Provide the (x, y) coordinate of the cell's center where the given text is located.  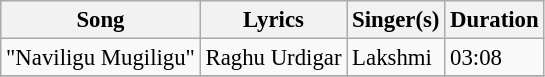
Lyrics (274, 20)
"Naviligu Mugiligu" (100, 58)
Singer(s) (396, 20)
Raghu Urdigar (274, 58)
Duration (494, 20)
Lakshmi (396, 58)
03:08 (494, 58)
Song (100, 20)
